Extract the [X, Y] coordinate from the center of the cell holding the provided text.  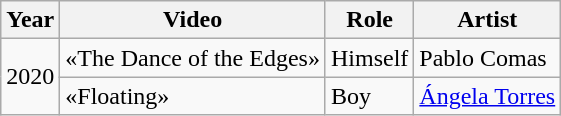
Boy [369, 96]
Role [369, 20]
Year [30, 20]
«The Dance of the Edges» [193, 58]
«Floating» [193, 96]
Pablo Comas [488, 58]
Ángela Torres [488, 96]
2020 [30, 77]
Video [193, 20]
Artist [488, 20]
Himself [369, 58]
